Find where the given text appears and provide that cell's center as (x, y) coordinate. 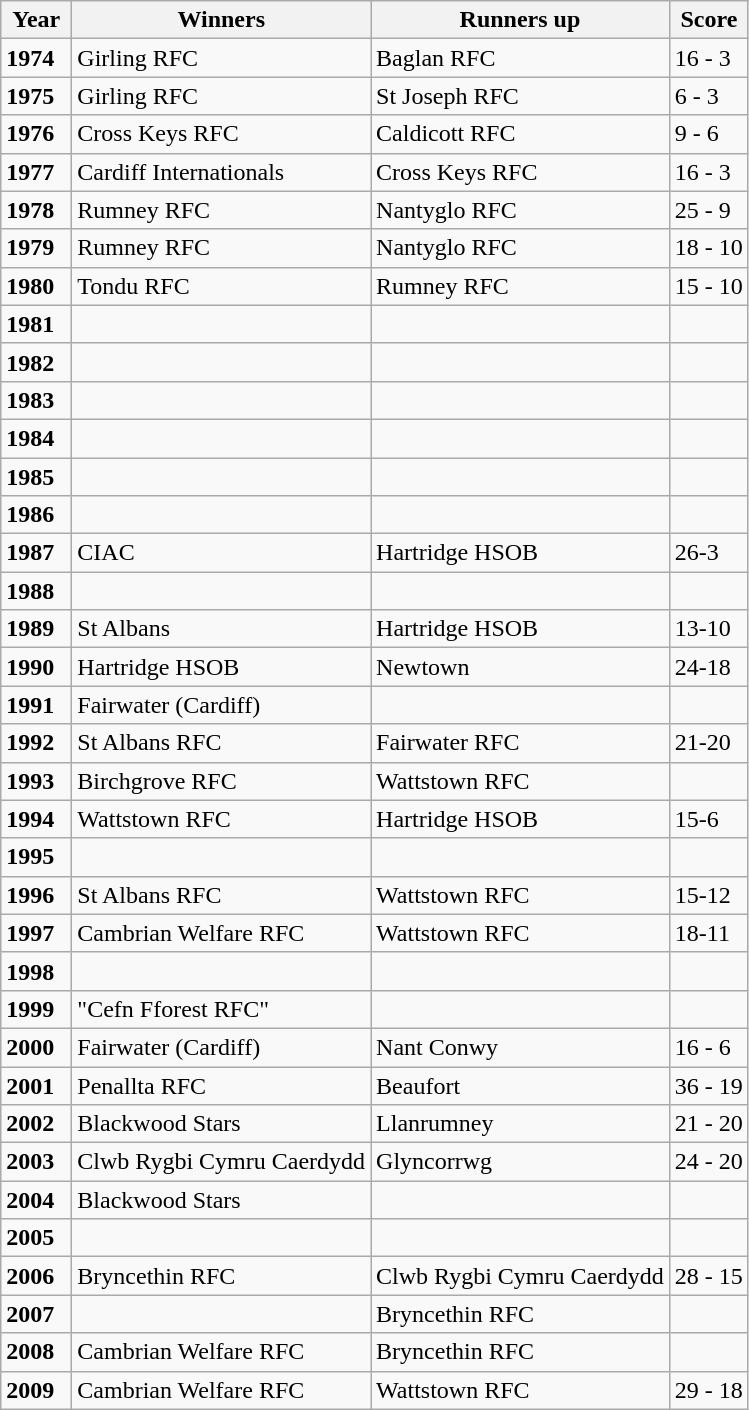
1999 (36, 1009)
Llanrumney (520, 1124)
CIAC (222, 553)
24-18 (708, 667)
2007 (36, 1314)
16 - 6 (708, 1047)
Caldicott RFC (520, 134)
21-20 (708, 743)
1984 (36, 438)
2000 (36, 1047)
1982 (36, 362)
1987 (36, 553)
13-10 (708, 629)
1990 (36, 667)
Beaufort (520, 1085)
1989 (36, 629)
Fairwater RFC (520, 743)
36 - 19 (708, 1085)
21 - 20 (708, 1124)
Nant Conwy (520, 1047)
1985 (36, 477)
9 - 6 (708, 134)
1986 (36, 515)
1992 (36, 743)
2006 (36, 1276)
Glyncorrwg (520, 1162)
1980 (36, 286)
1995 (36, 857)
1991 (36, 705)
2004 (36, 1200)
26-3 (708, 553)
1996 (36, 895)
18 - 10 (708, 248)
15 - 10 (708, 286)
1997 (36, 933)
St Albans (222, 629)
1981 (36, 324)
15-6 (708, 819)
St Joseph RFC (520, 96)
1983 (36, 400)
18-11 (708, 933)
Score (708, 20)
25 - 9 (708, 210)
1979 (36, 248)
1974 (36, 58)
Penallta RFC (222, 1085)
"Cefn Fforest RFC" (222, 1009)
1976 (36, 134)
1994 (36, 819)
28 - 15 (708, 1276)
29 - 18 (708, 1390)
1977 (36, 172)
Runners up (520, 20)
2005 (36, 1238)
Newtown (520, 667)
Birchgrove RFC (222, 781)
1975 (36, 96)
Winners (222, 20)
24 - 20 (708, 1162)
1988 (36, 591)
6 - 3 (708, 96)
2002 (36, 1124)
Tondu RFC (222, 286)
Baglan RFC (520, 58)
15-12 (708, 895)
1978 (36, 210)
1993 (36, 781)
Year (36, 20)
2008 (36, 1352)
1998 (36, 971)
2001 (36, 1085)
Cardiff Internationals (222, 172)
2003 (36, 1162)
2009 (36, 1390)
